Pinpoint the cell where the given text exists, returning its [x, y] midpoint coordinate. 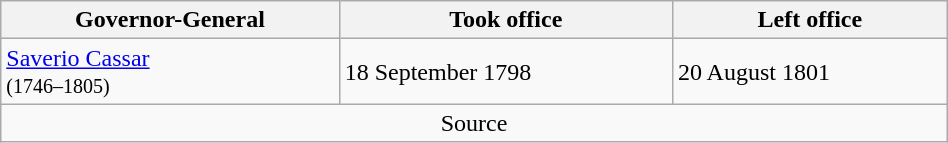
Governor-General [170, 20]
Left office [810, 20]
20 August 1801 [810, 72]
Took office [506, 20]
Saverio Cassar(1746–1805) [170, 72]
18 September 1798 [506, 72]
Source [474, 123]
